Return [x, y] of the center of cell containing provided text 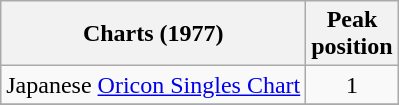
Peakposition [352, 34]
Charts (1977) [154, 34]
1 [352, 85]
Japanese Oricon Singles Chart [154, 85]
